Search for the cell housing the specified text and yield its (X, Y) center coordinate. 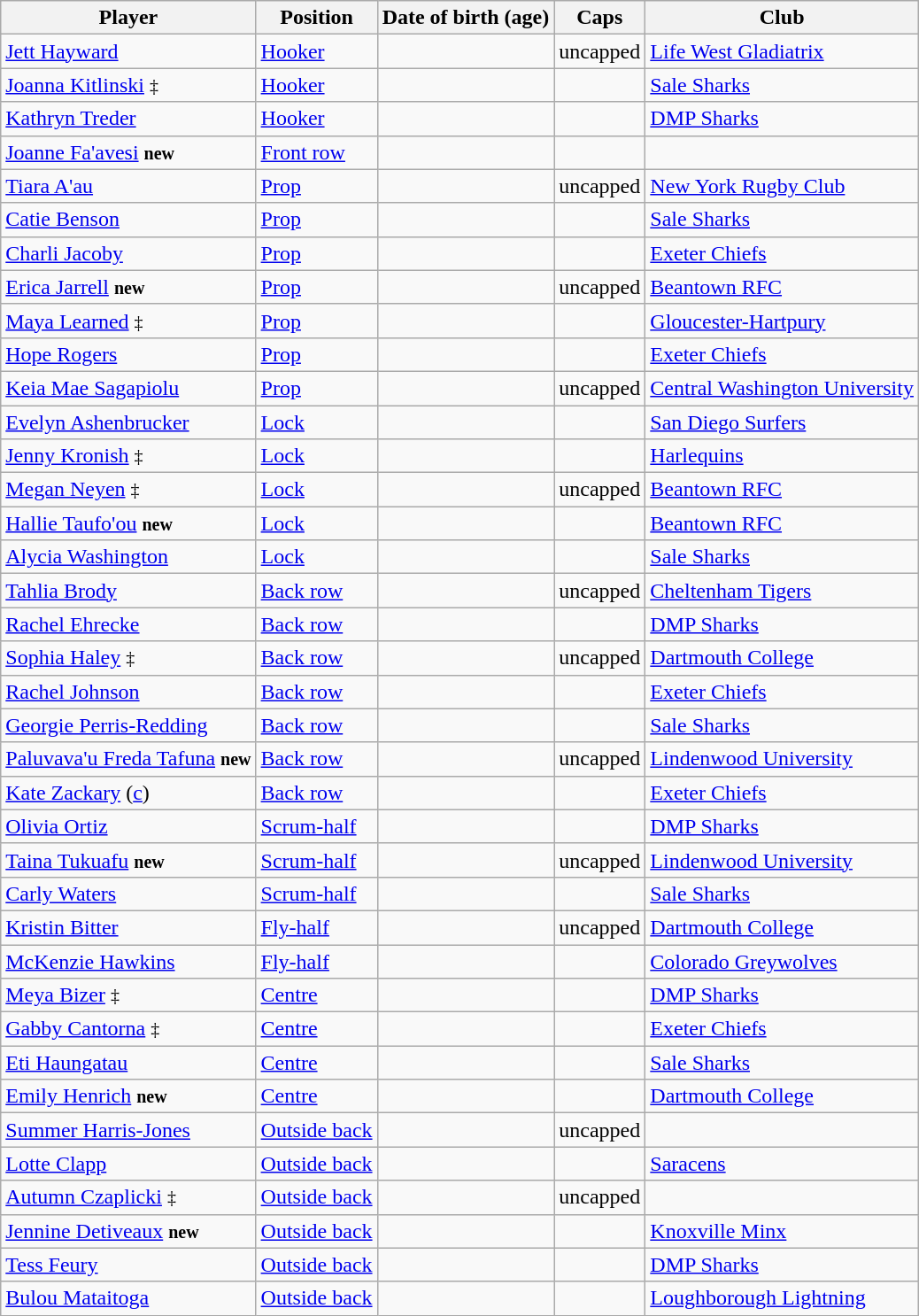
Erica Jarrell new (128, 287)
Evelyn Ashenbrucker (128, 422)
Jenny Kronish ‡ (128, 456)
Kristin Bitter (128, 927)
Hallie Taufo'ou new (128, 523)
Olivia Ortiz (128, 826)
Charli Jacoby (128, 253)
Joanna Kitlinski ‡ (128, 85)
Jennine Detiveaux new (128, 1231)
Caps (600, 18)
Gabby Cantorna ‡ (128, 1029)
Gloucester-Hartpury (783, 321)
Kathryn Treder (128, 119)
Player (128, 18)
Catie Benson (128, 220)
Megan Neyen ‡ (128, 490)
Front row (317, 152)
Life West Gladiatrix (783, 51)
Joanne Fa'avesi new (128, 152)
Position (317, 18)
Taina Tukuafu new (128, 860)
Eti Haungatau (128, 1063)
Loughborough Lightning (783, 1298)
Alycia Washington (128, 557)
McKenzie Hawkins (128, 961)
Tess Feury (128, 1265)
Paluvava'u Freda Tafuna new (128, 759)
Emily Henrich new (128, 1096)
Knoxville Minx (783, 1231)
Rachel Ehrecke (128, 624)
Jett Hayward (128, 51)
Harlequins (783, 456)
Summer Harris-Jones (128, 1130)
San Diego Surfers (783, 422)
Cheltenham Tigers (783, 591)
Colorado Greywolves (783, 961)
Kate Zackary (c) (128, 793)
Meya Bizer ‡ (128, 995)
Saracens (783, 1164)
Autumn Czaplicki ‡ (128, 1197)
Keia Mae Sagapiolu (128, 388)
Lotte Clapp (128, 1164)
Sophia Haley ‡ (128, 658)
Bulou Mataitoga (128, 1298)
Tiara A'au (128, 186)
Club (783, 18)
Maya Learned ‡ (128, 321)
Hope Rogers (128, 354)
Central Washington University (783, 388)
Georgie Perris-Redding (128, 725)
Date of birth (age) (466, 18)
New York Rugby Club (783, 186)
Tahlia Brody (128, 591)
Carly Waters (128, 894)
Rachel Johnson (128, 692)
